Provide the [x, y] coordinate of the cell's center where the given text is located.  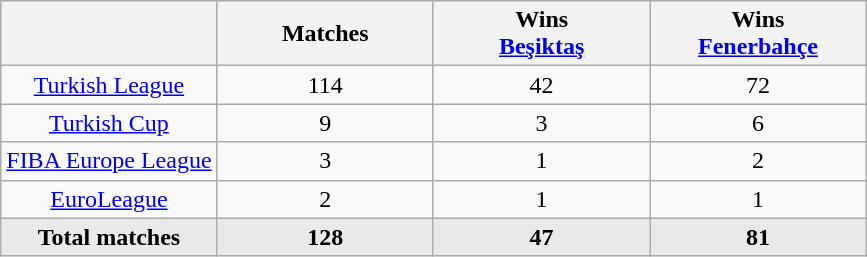
9 [325, 123]
42 [541, 85]
Matches [325, 34]
81 [758, 237]
FIBA Europe League [109, 161]
Turkish Cup [109, 123]
72 [758, 85]
128 [325, 237]
EuroLeague [109, 199]
WinsBeşiktaş [541, 34]
Total matches [109, 237]
47 [541, 237]
6 [758, 123]
114 [325, 85]
Turkish League [109, 85]
WinsFenerbahçe [758, 34]
